Return the (x, y) coordinate for the center point of the cell that contains the specified text.  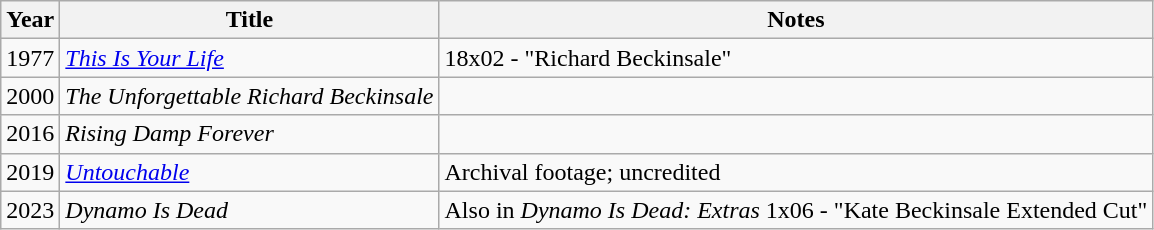
18x02 - "Richard Beckinsale" (796, 58)
Untouchable (250, 172)
2023 (30, 210)
The Unforgettable Richard Beckinsale (250, 96)
Year (30, 20)
Archival footage; uncredited (796, 172)
1977 (30, 58)
Title (250, 20)
2000 (30, 96)
Also in Dynamo Is Dead: Extras 1x06 - "Kate Beckinsale Extended Cut" (796, 210)
2016 (30, 134)
Dynamo Is Dead (250, 210)
2019 (30, 172)
This Is Your Life (250, 58)
Notes (796, 20)
Rising Damp Forever (250, 134)
